Return the (X, Y) coordinate for the center point of the cell that contains the specified text.  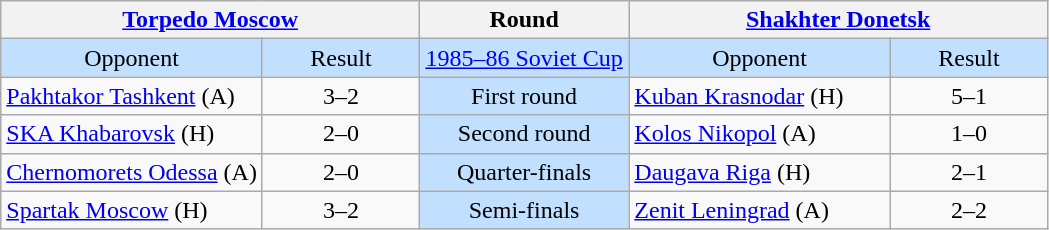
1985–86 Soviet Cup (524, 58)
Second round (524, 134)
1–0 (968, 134)
Torpedo Moscow (210, 20)
Spartak Moscow (H) (132, 210)
Zenit Leningrad (A) (760, 210)
First round (524, 96)
Kolos Nikopol (A) (760, 134)
Kuban Krasnodar (H) (760, 96)
Quarter-finals (524, 172)
Semi-finals (524, 210)
Daugava Riga (H) (760, 172)
2–2 (968, 210)
Pakhtakor Tashkent (A) (132, 96)
Round (524, 20)
Chernomorets Odessa (A) (132, 172)
2–1 (968, 172)
Shakhter Donetsk (838, 20)
SKA Khabarovsk (H) (132, 134)
5–1 (968, 96)
